Scan for the cell matching the given text and deliver its (x, y) coordinate at center. 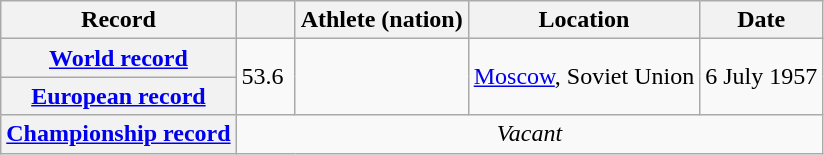
6 July 1957 (762, 77)
Championship record (118, 134)
Moscow, Soviet Union (584, 77)
European record (118, 96)
Athlete (nation) (382, 20)
Vacant (530, 134)
Record (118, 20)
Date (762, 20)
Location (584, 20)
53.6 (266, 77)
World record (118, 58)
